Scan for the cell matching the given text and deliver its (x, y) coordinate at center. 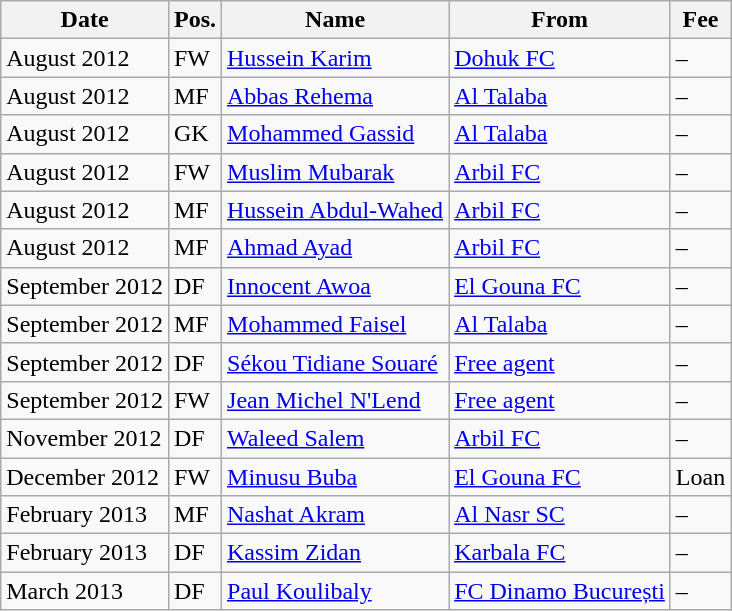
November 2012 (85, 438)
Loan (700, 477)
Name (336, 20)
Abbas Rehema (336, 96)
March 2013 (85, 591)
Dohuk FC (560, 58)
Al Nasr SC (560, 515)
Pos. (194, 20)
December 2012 (85, 477)
Karbala FC (560, 553)
Muslim Mubarak (336, 172)
Fee (700, 20)
Kassim Zidan (336, 553)
Date (85, 20)
Nashat Akram (336, 515)
Hussein Abdul-Wahed (336, 210)
Jean Michel N'Lend (336, 400)
GK (194, 134)
Mohammed Gassid (336, 134)
Waleed Salem (336, 438)
Hussein Karim (336, 58)
FC Dinamo București (560, 591)
Mohammed Faisel (336, 324)
Innocent Awoa (336, 286)
Sékou Tidiane Souaré (336, 362)
Ahmad Ayad (336, 248)
Paul Koulibaly (336, 591)
From (560, 20)
Minusu Buba (336, 477)
